Extract the (X, Y) coordinate from the center of the cell holding the provided text.  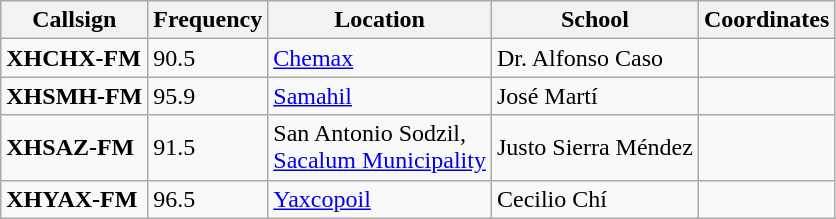
Samahil (380, 96)
School (594, 20)
96.5 (208, 199)
Frequency (208, 20)
Location (380, 20)
Justo Sierra Méndez (594, 148)
Dr. Alfonso Caso (594, 58)
Cecilio Chí (594, 199)
XHYAX-FM (74, 199)
Coordinates (766, 20)
Yaxcopoil (380, 199)
San Antonio Sodzil,Sacalum Municipality (380, 148)
XHSAZ-FM (74, 148)
90.5 (208, 58)
Callsign (74, 20)
Chemax (380, 58)
José Martí (594, 96)
XHCHX-FM (74, 58)
XHSMH-FM (74, 96)
95.9 (208, 96)
91.5 (208, 148)
